Provide the (X, Y) coordinate of the cell's center where the given text is located.  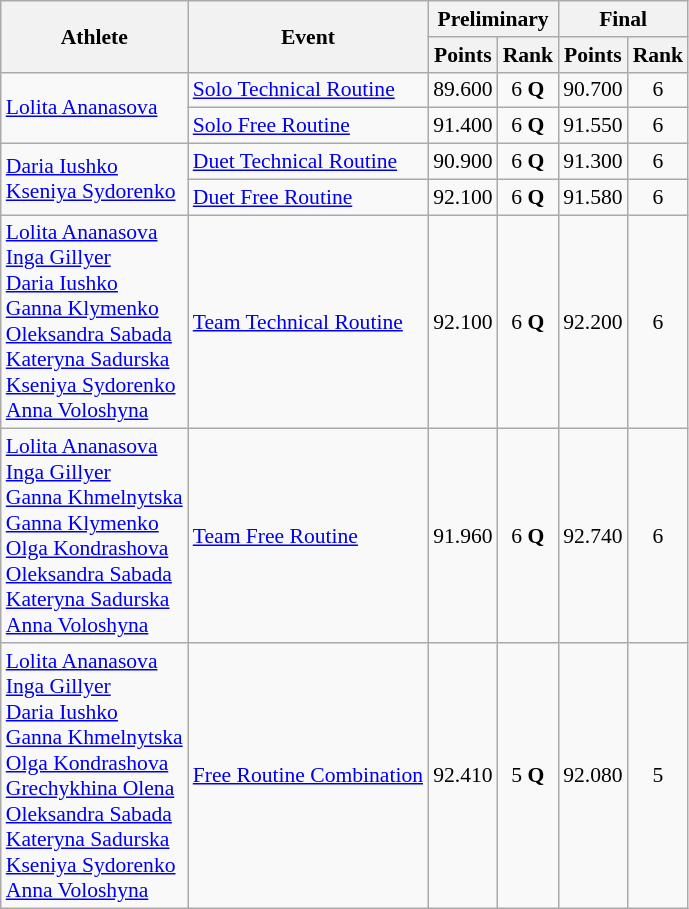
5 (658, 776)
Preliminary (493, 19)
91.550 (592, 126)
Team Technical Routine (308, 322)
Solo Technical Routine (308, 90)
91.580 (592, 197)
Daria IushkoKseniya Sydorenko (94, 180)
Free Routine Combination (308, 776)
Duet Technical Routine (308, 162)
Duet Free Routine (308, 197)
91.960 (462, 536)
92.080 (592, 776)
Lolita AnanasovaInga GillyerGanna KhmelnytskaGanna KlymenkoOlga KondrashovaOleksandra SabadaKateryna SadurskaAnna Voloshyna (94, 536)
Solo Free Routine (308, 126)
Lolita Ananasova (94, 108)
92.410 (462, 776)
Athlete (94, 36)
90.700 (592, 90)
91.300 (592, 162)
92.740 (592, 536)
91.400 (462, 126)
90.900 (462, 162)
Team Free Routine (308, 536)
5 Q (528, 776)
89.600 (462, 90)
Lolita AnanasovaInga GillyerDaria IushkoGanna KlymenkoOleksandra SabadaKateryna SadurskaKseniya SydorenkoAnna Voloshyna (94, 322)
Final (623, 19)
92.200 (592, 322)
Event (308, 36)
